Determine the (x, y) coordinate at the center of the cell enclosing the given text.  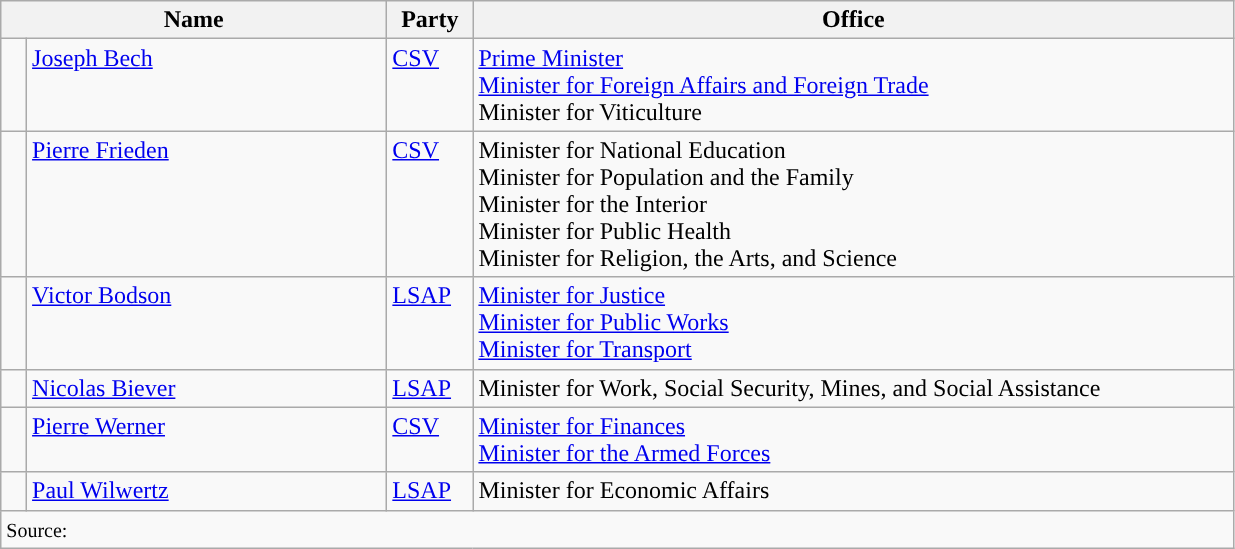
Prime Minister Minister for Foreign Affairs and Foreign Trade Minister for Viticulture (854, 85)
Source: (618, 529)
Pierre Frieden (207, 204)
Office (854, 20)
Minister for Justice Minister for Public Works Minister for Transport (854, 323)
Minister for Finances Minister for the Armed Forces (854, 440)
Pierre Werner (207, 440)
Paul Wilwertz (207, 491)
Minister for Work, Social Security, Mines, and Social Assistance (854, 388)
Party (430, 20)
Nicolas Biever (207, 388)
Name (194, 20)
Joseph Bech (207, 85)
Victor Bodson (207, 323)
Minister for Economic Affairs (854, 491)
